For the text-containing cell, return its midpoint in (x, y) coordinate format. 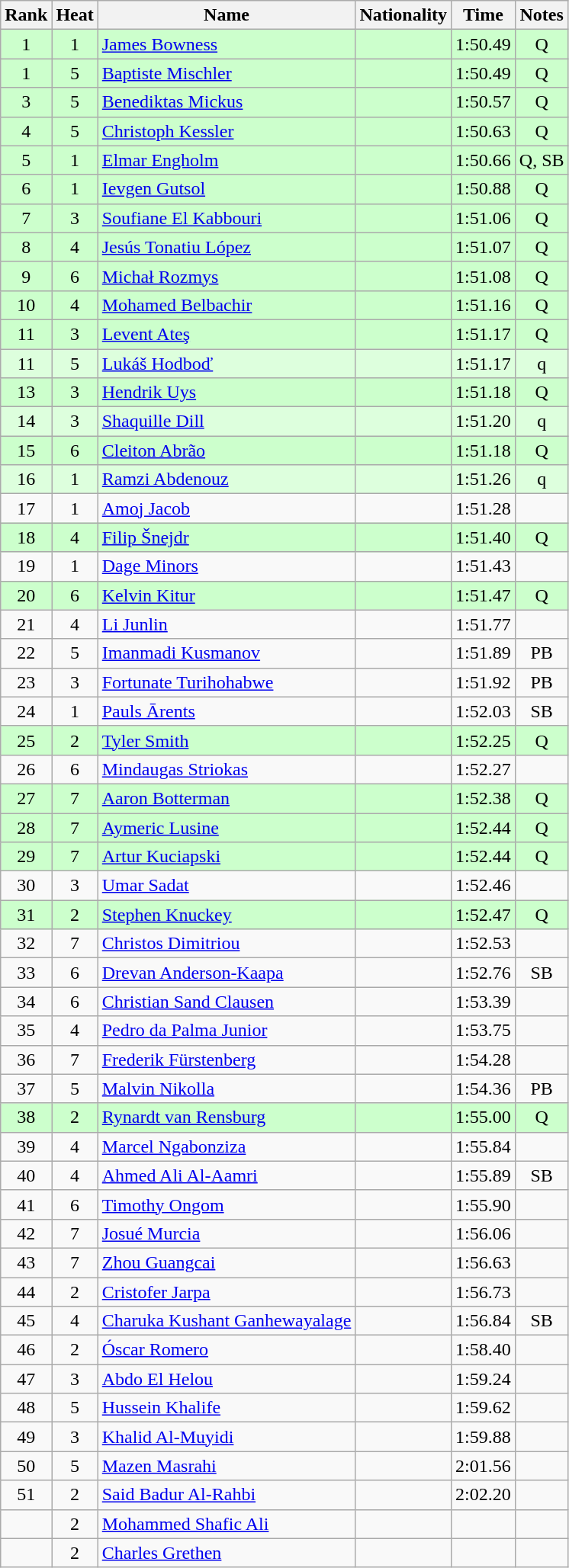
49 (26, 1437)
1:50.88 (484, 189)
30 (26, 886)
23 (26, 682)
1:55.89 (484, 1175)
1:51.89 (484, 653)
1:52.76 (484, 973)
33 (26, 973)
35 (26, 1031)
Ievgen Gutsol (227, 189)
1:52.46 (484, 886)
Imanmadi Kusmanov (227, 653)
39 (26, 1146)
Josué Murcia (227, 1233)
Nationality (403, 15)
Aaron Botterman (227, 798)
44 (26, 1292)
Khalid Al-Muyidi (227, 1437)
17 (26, 508)
13 (26, 393)
Artur Kuciapski (227, 857)
Said Badur Al-Rahbi (227, 1495)
1:51.47 (484, 595)
1:51.07 (484, 247)
51 (26, 1495)
50 (26, 1466)
40 (26, 1175)
46 (26, 1350)
1:56.06 (484, 1233)
21 (26, 624)
Christos Dimitriou (227, 944)
Elmar Engholm (227, 160)
Zhou Guangcai (227, 1262)
19 (26, 566)
Shaquille Dill (227, 422)
25 (26, 740)
1:59.62 (484, 1408)
James Bowness (227, 44)
1:53.75 (484, 1031)
1:51.92 (484, 682)
1:52.53 (484, 944)
48 (26, 1408)
Ahmed Ali Al-Aamri (227, 1175)
1:55.84 (484, 1146)
Christian Sand Clausen (227, 1002)
1:56.73 (484, 1292)
Mindaugas Striokas (227, 769)
Rynardt van Rensburg (227, 1117)
Christoph Kessler (227, 131)
Michał Rozmys (227, 276)
8 (26, 247)
1:52.25 (484, 740)
Aymeric Lusine (227, 827)
1:50.66 (484, 160)
34 (26, 1002)
32 (26, 944)
Rank (26, 15)
Hendrik Uys (227, 393)
Ramzi Abdenouz (227, 479)
Notes (542, 15)
9 (26, 276)
Cleiton Abrão (227, 451)
Amoj Jacob (227, 508)
Lukáš Hodboď (227, 364)
1:52.03 (484, 711)
26 (26, 769)
Abdo El Helou (227, 1379)
1:59.88 (484, 1437)
Levent Ateş (227, 334)
1:52.38 (484, 798)
Kelvin Kitur (227, 595)
Heat (75, 15)
2:01.56 (484, 1466)
Li Junlin (227, 624)
43 (26, 1262)
1:51.77 (484, 624)
Soufiane El Kabbouri (227, 218)
Hussein Khalife (227, 1408)
29 (26, 857)
Pedro da Palma Junior (227, 1031)
Dage Minors (227, 566)
16 (26, 479)
24 (26, 711)
Name (227, 15)
1:55.90 (484, 1204)
1:54.36 (484, 1089)
1:52.47 (484, 915)
1:50.63 (484, 131)
Charles Grethen (227, 1553)
Mohammed Shafic Ali (227, 1524)
Pauls Ārents (227, 711)
Jesús Tonatiu López (227, 247)
15 (26, 451)
Umar Sadat (227, 886)
Baptiste Mischler (227, 73)
1:58.40 (484, 1350)
Marcel Ngabonziza (227, 1146)
Frederik Fürstenberg (227, 1060)
1:51.08 (484, 276)
1:59.24 (484, 1379)
38 (26, 1117)
18 (26, 537)
14 (26, 422)
27 (26, 798)
28 (26, 827)
22 (26, 653)
Stephen Knuckey (227, 915)
Benediktas Mickus (227, 102)
1:51.26 (484, 479)
Mohamed Belbachir (227, 305)
Timothy Ongom (227, 1204)
1:51.20 (484, 422)
1:54.28 (484, 1060)
Mazen Masrahi (227, 1466)
1:53.39 (484, 1002)
Fortunate Turihohabwe (227, 682)
1:50.57 (484, 102)
20 (26, 595)
1:51.40 (484, 537)
1:52.27 (484, 769)
Tyler Smith (227, 740)
42 (26, 1233)
Charuka Kushant Ganhewayalage (227, 1321)
31 (26, 915)
Q, SB (542, 160)
Drevan Anderson-Kaapa (227, 973)
Malvin Nikolla (227, 1089)
Filip Šnejdr (227, 537)
1:51.28 (484, 508)
1:51.06 (484, 218)
2:02.20 (484, 1495)
47 (26, 1379)
1:56.63 (484, 1262)
45 (26, 1321)
1:56.84 (484, 1321)
Óscar Romero (227, 1350)
41 (26, 1204)
Time (484, 15)
10 (26, 305)
1:51.43 (484, 566)
37 (26, 1089)
1:55.00 (484, 1117)
36 (26, 1060)
1:51.16 (484, 305)
Cristofer Jarpa (227, 1292)
